Pinpoint the cell where the given text exists, returning its [X, Y] midpoint coordinate. 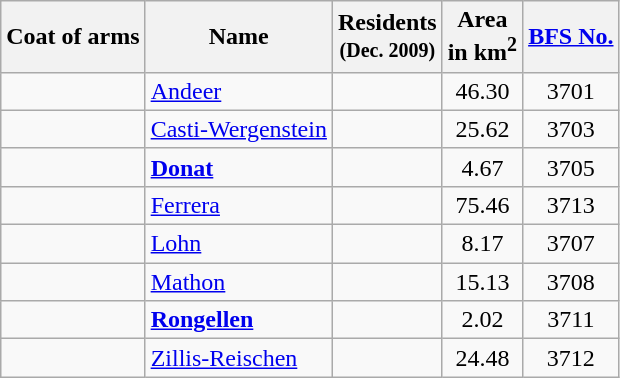
Coat of arms [73, 37]
3713 [571, 205]
24.48 [482, 358]
Area in km2 [482, 37]
Casti-Wergenstein [238, 129]
3708 [571, 282]
3711 [571, 320]
3712 [571, 358]
75.46 [482, 205]
Zillis-Reischen [238, 358]
3701 [571, 91]
15.13 [482, 282]
25.62 [482, 129]
Rongellen [238, 320]
46.30 [482, 91]
Andeer [238, 91]
4.67 [482, 167]
Lohn [238, 244]
Donat [238, 167]
3707 [571, 244]
3705 [571, 167]
2.02 [482, 320]
8.17 [482, 244]
BFS No. [571, 37]
3703 [571, 129]
Mathon [238, 282]
Name [238, 37]
Residents(Dec. 2009) [387, 37]
Ferrera [238, 205]
